Return (x, y) of the center of cell containing provided text 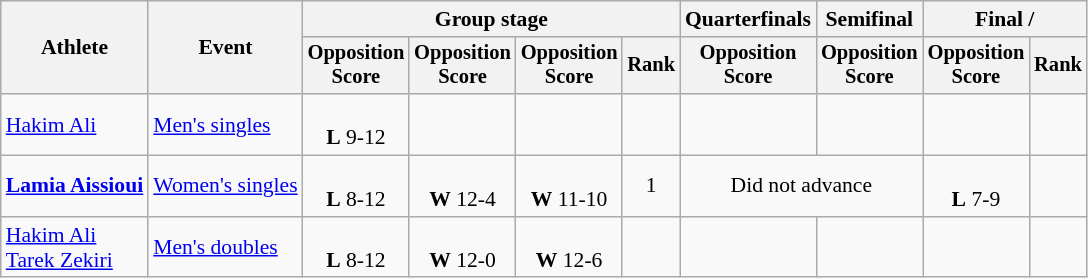
L 7-9 (976, 186)
1 (651, 186)
W 11-10 (570, 186)
Final / (1005, 19)
Quarterfinals (748, 19)
Hakim AliTarek Zekiri (74, 248)
Semifinal (870, 19)
W 12-6 (570, 248)
Women's singles (225, 186)
Hakim Ali (74, 124)
L 9-12 (356, 124)
Did not advance (802, 186)
Group stage (492, 19)
W 12-0 (462, 248)
Event (225, 48)
W 12-4 (462, 186)
Lamia Aissioui (74, 186)
Athlete (74, 48)
Men's singles (225, 124)
Men's doubles (225, 248)
